Pinpoint the cell where the given text exists, returning its [x, y] midpoint coordinate. 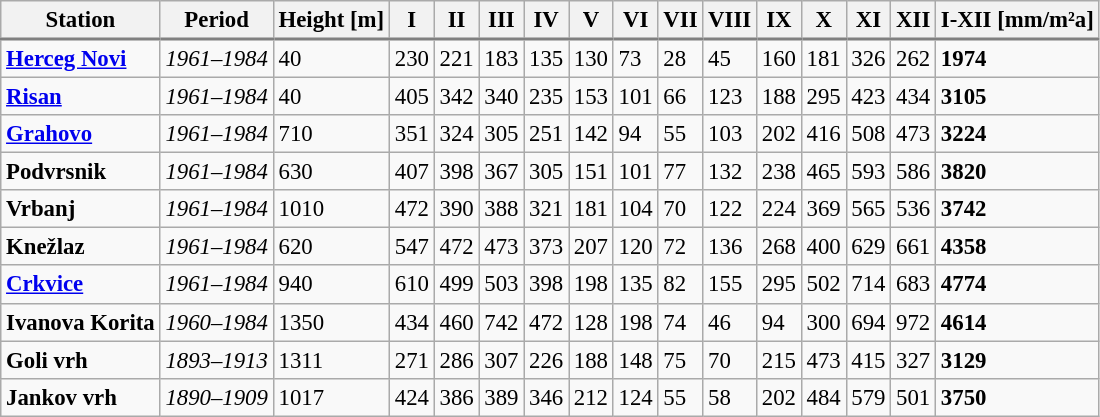
610 [412, 285]
123 [730, 97]
130 [590, 58]
460 [456, 322]
124 [636, 397]
1890–1909 [216, 397]
128 [590, 322]
4614 [1018, 322]
142 [590, 134]
224 [778, 209]
390 [456, 209]
IV [546, 20]
508 [868, 134]
300 [824, 322]
346 [546, 397]
XI [868, 20]
I [412, 20]
Goli vrh [80, 360]
3105 [1018, 97]
215 [778, 360]
122 [730, 209]
268 [778, 247]
972 [914, 322]
136 [730, 247]
212 [590, 397]
620 [331, 247]
IX [778, 20]
327 [914, 360]
3224 [1018, 134]
V [590, 20]
221 [456, 58]
148 [636, 360]
II [456, 20]
710 [331, 134]
388 [502, 209]
226 [546, 360]
28 [680, 58]
75 [680, 360]
3742 [1018, 209]
536 [914, 209]
4358 [1018, 247]
183 [502, 58]
262 [914, 58]
373 [546, 247]
484 [824, 397]
714 [868, 285]
3750 [1018, 397]
324 [456, 134]
155 [730, 285]
547 [412, 247]
342 [456, 97]
1893–1913 [216, 360]
340 [502, 97]
579 [868, 397]
405 [412, 97]
Risan [80, 97]
424 [412, 397]
73 [636, 58]
565 [868, 209]
351 [412, 134]
271 [412, 360]
367 [502, 172]
X [824, 20]
286 [456, 360]
46 [730, 322]
207 [590, 247]
235 [546, 97]
389 [502, 397]
321 [546, 209]
VIII [730, 20]
503 [502, 285]
694 [868, 322]
238 [778, 172]
45 [730, 58]
407 [412, 172]
369 [824, 209]
251 [546, 134]
Knežlaz [80, 247]
3129 [1018, 360]
940 [331, 285]
400 [824, 247]
132 [730, 172]
661 [914, 247]
104 [636, 209]
230 [412, 58]
1311 [331, 360]
1350 [331, 322]
1974 [1018, 58]
Jankov vrh [80, 397]
120 [636, 247]
501 [914, 397]
Period [216, 20]
103 [730, 134]
326 [868, 58]
Herceg Novi [80, 58]
630 [331, 172]
I-XII [mm/m²a] [1018, 20]
Ivanova Korita [80, 322]
502 [824, 285]
307 [502, 360]
3820 [1018, 172]
Crkvice [80, 285]
Podvrsnik [80, 172]
593 [868, 172]
586 [914, 172]
415 [868, 360]
Station [80, 20]
1017 [331, 397]
160 [778, 58]
66 [680, 97]
423 [868, 97]
58 [730, 397]
VII [680, 20]
4774 [1018, 285]
1960–1984 [216, 322]
386 [456, 397]
Height [m] [331, 20]
416 [824, 134]
742 [502, 322]
683 [914, 285]
499 [456, 285]
III [502, 20]
Grahovo [80, 134]
1010 [331, 209]
VI [636, 20]
151 [590, 172]
72 [680, 247]
629 [868, 247]
74 [680, 322]
77 [680, 172]
465 [824, 172]
82 [680, 285]
Vrbanj [80, 209]
153 [590, 97]
XII [914, 20]
